From the cell containing the given text, extract its center point as [x, y] coordinate. 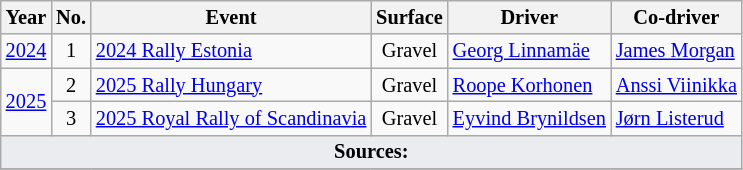
Eyvind Brynildsen [530, 118]
2025 [26, 102]
2025 Rally Hungary [231, 85]
3 [71, 118]
No. [71, 17]
Roope Korhonen [530, 85]
Co-driver [676, 17]
James Morgan [676, 51]
Georg Linnamäe [530, 51]
Jørn Listerud [676, 118]
2024 [26, 51]
Year [26, 17]
Surface [409, 17]
Event [231, 17]
Sources: [372, 152]
2025 Royal Rally of Scandinavia [231, 118]
Driver [530, 17]
2024 Rally Estonia [231, 51]
Anssi Viinikka [676, 85]
1 [71, 51]
2 [71, 85]
